Return [x, y] of the center of cell containing provided text 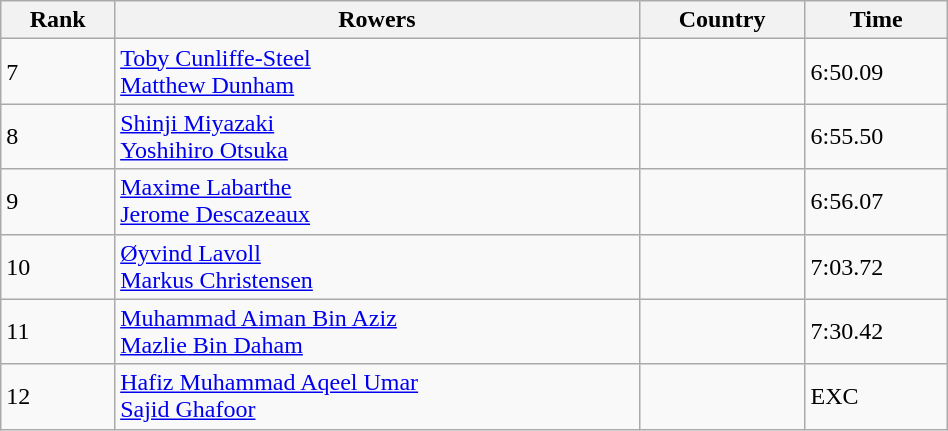
Øyvind LavollMarkus Christensen [378, 266]
11 [58, 332]
12 [58, 396]
Country [722, 20]
Hafiz Muhammad Aqeel UmarSajid Ghafoor [378, 396]
6:50.09 [876, 72]
Time [876, 20]
6:55.50 [876, 136]
EXC [876, 396]
7:30.42 [876, 332]
7 [58, 72]
Rowers [378, 20]
6:56.07 [876, 202]
Rank [58, 20]
Muhammad Aiman Bin AzizMazlie Bin Daham [378, 332]
10 [58, 266]
Maxime LabartheJerome Descazeaux [378, 202]
Toby Cunliffe-SteelMatthew Dunham [378, 72]
9 [58, 202]
Shinji MiyazakiYoshihiro Otsuka [378, 136]
8 [58, 136]
7:03.72 [876, 266]
